Output the (X, Y) coordinate of the center of the cell containing the given text.  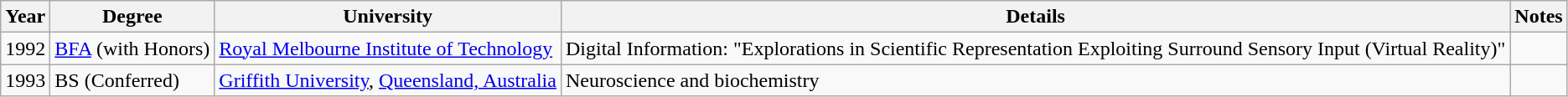
University (388, 17)
BS (Conferred) (132, 80)
1992 (25, 48)
Notes (1539, 17)
Degree (132, 17)
Neuroscience and biochemistry (1035, 80)
1993 (25, 80)
Details (1035, 17)
Digital Information: "Explorations in Scientific Representation Exploiting Surround Sensory Input (Virtual Reality)" (1035, 48)
Griffith University, Queensland, Australia (388, 80)
BFA (with Honors) (132, 48)
Royal Melbourne Institute of Technology (388, 48)
Year (25, 17)
